Determine the (X, Y) coordinate at the center of the cell enclosing the given text.  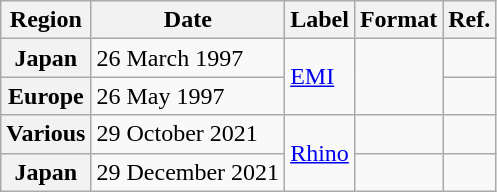
26 May 1997 (188, 96)
Label (320, 20)
Region (46, 20)
Rhino (320, 153)
Format (398, 20)
EMI (320, 77)
29 December 2021 (188, 172)
Date (188, 20)
29 October 2021 (188, 134)
Various (46, 134)
Europe (46, 96)
Ref. (470, 20)
26 March 1997 (188, 58)
